Determine the [X, Y] coordinate at the center of the cell enclosing the given text.  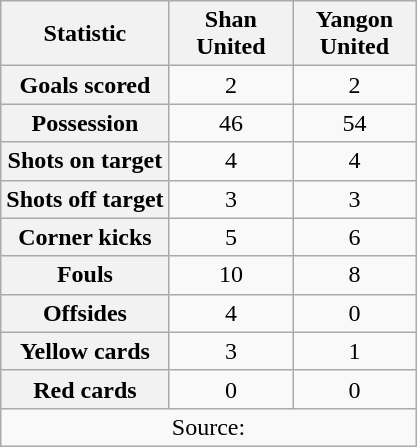
Shan United [231, 34]
Offsides [85, 313]
Red cards [85, 389]
Corner kicks [85, 237]
8 [355, 275]
Goals scored [85, 85]
Yellow cards [85, 351]
Fouls [85, 275]
54 [355, 123]
Shots on target [85, 161]
Shots off target [85, 199]
46 [231, 123]
Source: [209, 427]
10 [231, 275]
1 [355, 351]
5 [231, 237]
6 [355, 237]
Possession [85, 123]
Statistic [85, 34]
Yangon United [355, 34]
